Locate the cell with the specified text and output its (X, Y) center coordinate. 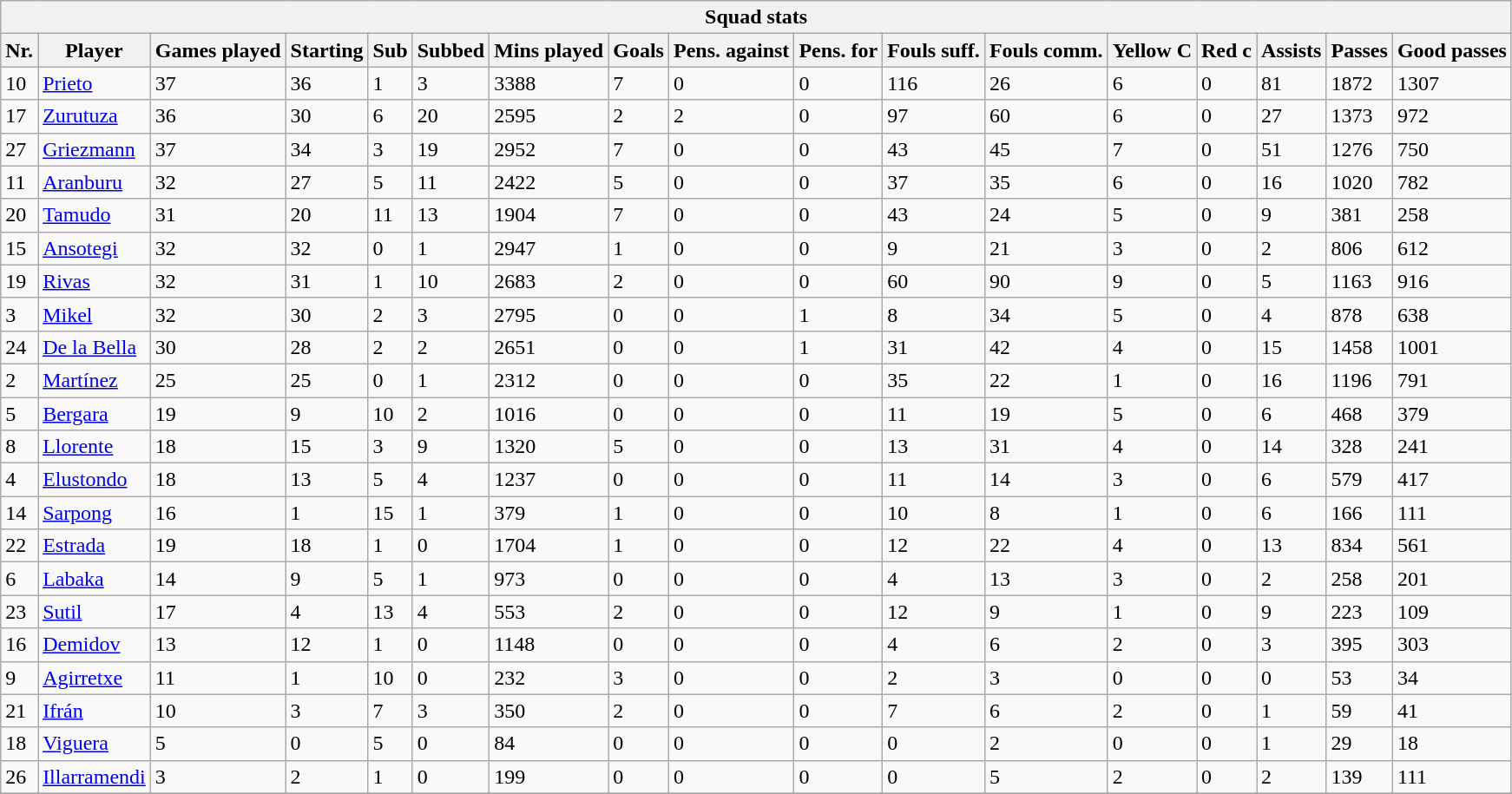
41 (1451, 711)
878 (1359, 314)
1163 (1359, 281)
834 (1359, 546)
Assists (1292, 50)
Sarpong (95, 513)
139 (1359, 777)
Player (95, 50)
2651 (549, 347)
45 (1046, 149)
Squad stats (757, 17)
1016 (549, 414)
Prieto (95, 83)
De la Bella (95, 347)
Tamudo (95, 215)
Griezmann (95, 149)
166 (1359, 513)
81 (1292, 83)
612 (1451, 248)
232 (549, 678)
28 (326, 347)
51 (1292, 149)
3388 (549, 83)
2312 (549, 380)
1904 (549, 215)
59 (1359, 711)
Yellow C (1152, 50)
Mins played (549, 50)
Mikel (95, 314)
791 (1451, 380)
53 (1359, 678)
417 (1451, 480)
Agirretxe (95, 678)
84 (549, 744)
328 (1359, 447)
350 (549, 711)
561 (1451, 546)
Fouls suff. (934, 50)
97 (934, 116)
Games played (218, 50)
Starting (326, 50)
972 (1451, 116)
1373 (1359, 116)
Elustondo (95, 480)
Ansotegi (95, 248)
973 (549, 579)
Goals (639, 50)
201 (1451, 579)
468 (1359, 414)
109 (1451, 612)
1704 (549, 546)
1237 (549, 480)
Demidov (95, 645)
2795 (549, 314)
Fouls comm. (1046, 50)
1458 (1359, 347)
241 (1451, 447)
806 (1359, 248)
Pens. against (731, 50)
2422 (549, 182)
Nr. (19, 50)
1307 (1451, 83)
Rivas (95, 281)
Martínez (95, 380)
29 (1359, 744)
1196 (1359, 380)
1872 (1359, 83)
579 (1359, 480)
553 (549, 612)
1148 (549, 645)
90 (1046, 281)
116 (934, 83)
Red c (1226, 50)
2595 (549, 116)
23 (19, 612)
Llorente (95, 447)
42 (1046, 347)
2952 (549, 149)
1276 (1359, 149)
Bergara (95, 414)
750 (1451, 149)
381 (1359, 215)
1001 (1451, 347)
Aranburu (95, 182)
199 (549, 777)
Subbed (450, 50)
638 (1451, 314)
Illarramendi (95, 777)
Ifrán (95, 711)
782 (1451, 182)
1320 (549, 447)
Sutil (95, 612)
1020 (1359, 182)
Sub (391, 50)
2947 (549, 248)
395 (1359, 645)
Pens. for (838, 50)
Viguera (95, 744)
Labaka (95, 579)
303 (1451, 645)
916 (1451, 281)
Passes (1359, 50)
223 (1359, 612)
Zurutuza (95, 116)
Estrada (95, 546)
Good passes (1451, 50)
2683 (549, 281)
